Capture the cell that displays the provided text and extract its [x, y] central coordinate. 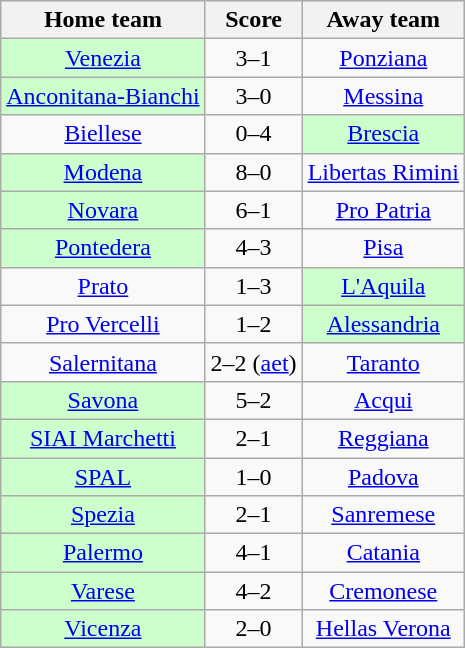
Messina [383, 96]
Varese [103, 591]
8–0 [254, 172]
Hellas Verona [383, 629]
Anconitana-Bianchi [103, 96]
4–3 [254, 248]
1–2 [254, 324]
2–2 (aet) [254, 362]
Ponziana [383, 58]
Score [254, 20]
Cremonese [383, 591]
2–0 [254, 629]
Biellese [103, 134]
Sanremese [383, 515]
Libertas Rimini [383, 172]
Salernitana [103, 362]
1–0 [254, 477]
Venezia [103, 58]
Pisa [383, 248]
Reggiana [383, 438]
0–4 [254, 134]
Modena [103, 172]
Prato [103, 286]
Palermo [103, 553]
Taranto [383, 362]
Acqui [383, 400]
6–1 [254, 210]
Savona [103, 400]
3–1 [254, 58]
Pontedera [103, 248]
Away team [383, 20]
SIAI Marchetti [103, 438]
Spezia [103, 515]
Alessandria [383, 324]
3–0 [254, 96]
L'Aquila [383, 286]
5–2 [254, 400]
Home team [103, 20]
Catania [383, 553]
Novara [103, 210]
4–1 [254, 553]
Padova [383, 477]
Vicenza [103, 629]
1–3 [254, 286]
4–2 [254, 591]
SPAL [103, 477]
Pro Patria [383, 210]
Brescia [383, 134]
Pro Vercelli [103, 324]
